Search for the cell housing the specified text and yield its [x, y] center coordinate. 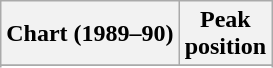
Peakposition [225, 34]
Chart (1989–90) [90, 34]
